Pinpoint the cell where the given text exists, returning its [x, y] midpoint coordinate. 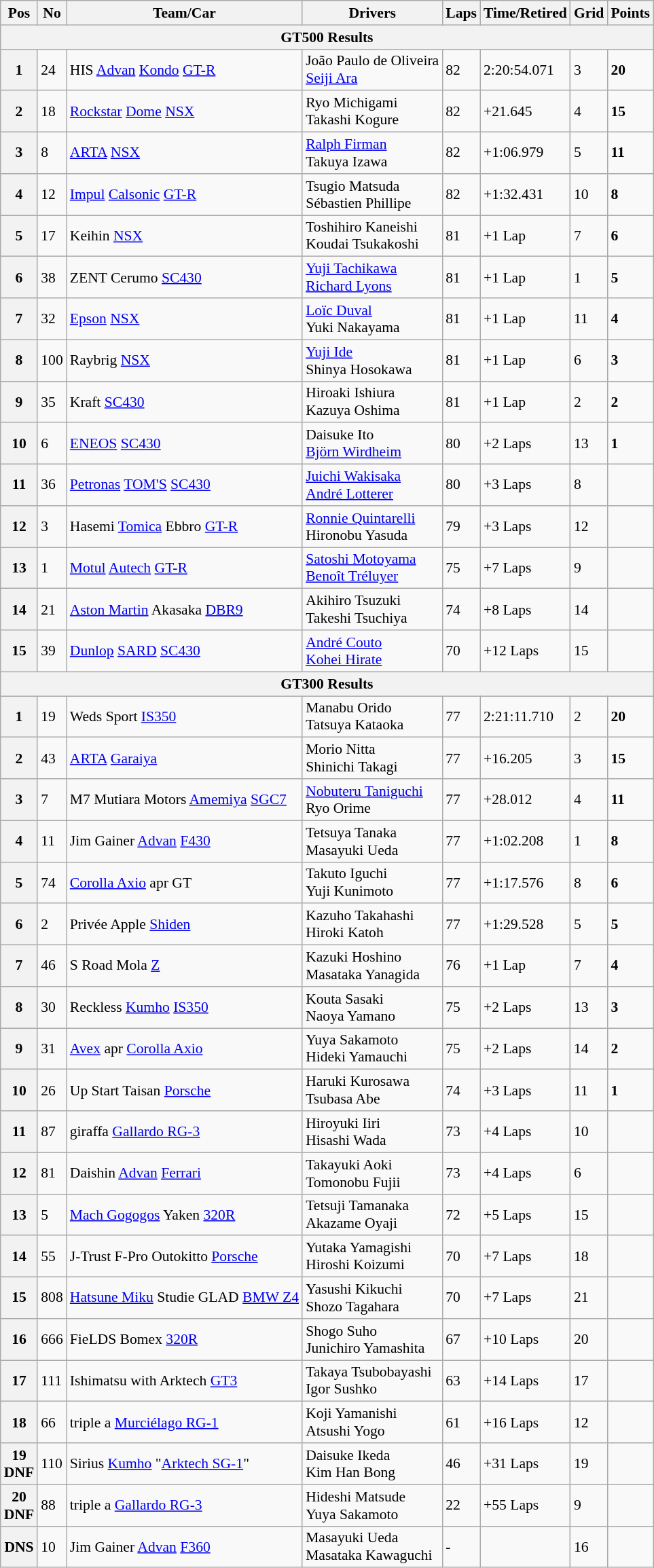
S Road Mola Z [185, 966]
666 [52, 1339]
Epson NSX [185, 319]
+10 Laps [526, 1339]
2:20:54.071 [526, 69]
35 [52, 402]
Koji Yamanishi Atsushi Yogo [372, 1422]
+16 Laps [526, 1422]
111 [52, 1381]
Mach Gogogos Yaken 320R [185, 1214]
Hiroaki Ishiura Kazuya Oshima [372, 402]
Sirius Kumho "Arktech SG-1" [185, 1464]
Shogo Suho Junichiro Yamashita [372, 1339]
Nobuteru Taniguchi Ryo Orime [372, 800]
Loïc Duval Yuki Nakayama [372, 319]
Avex apr Corolla Axio [185, 1049]
Hiroyuki Iiri Hisashi Wada [372, 1131]
+55 Laps [526, 1505]
+16.205 [526, 758]
Ryo Michigami Takashi Kogure [372, 111]
Petronas TOM'S SC430 [185, 485]
Daishin Advan Ferrari [185, 1173]
Toshihiro Kaneishi Koudai Tsukakoshi [372, 236]
Yasushi Kikuchi Shozo Tagahara [372, 1298]
+1:29.528 [526, 925]
Jim Gainer Advan F430 [185, 841]
+1:06.979 [526, 153]
Ishimatsu with Arktech GT3 [185, 1381]
ENEOS SC430 [185, 444]
Privée Apple Shiden [185, 925]
No [52, 13]
GT300 Results [327, 684]
Juichi Wakisaka André Lotterer [372, 485]
66 [52, 1422]
+5 Laps [526, 1214]
88 [52, 1505]
André Couto Kohei Hirate [372, 651]
Points [630, 13]
76 [461, 966]
Yuji Ide Shinya Hosokawa [372, 360]
+28.012 [526, 800]
Tetsuji Tamanaka Akazame Oyaji [372, 1214]
Laps [461, 13]
32 [52, 319]
Kouta Sasaki Naoya Yamano [372, 1008]
Hatsune Miku Studie GLAD BMW Z4 [185, 1298]
Grid [589, 13]
79 [461, 527]
Daisuke Ikeda Kim Han Bong [372, 1464]
55 [52, 1256]
30 [52, 1008]
+14 Laps [526, 1381]
Morio Nitta Shinichi Takagi [372, 758]
100 [52, 360]
GT500 Results [327, 37]
63 [461, 1381]
19DNF [19, 1464]
Kazuki Hoshino Masataka Yanagida [372, 966]
+21.645 [526, 111]
Yuya Sakamoto Hideki Yamauchi [372, 1049]
Team/Car [185, 13]
Yutaka Yamagishi Hiroshi Koizumi [372, 1256]
Time/Retired [526, 13]
43 [52, 758]
giraffa Gallardo RG-3 [185, 1131]
Hasemi Tomica Ebbro GT-R [185, 527]
26 [52, 1091]
39 [52, 651]
Takaya Tsubobayashi Igor Sushko [372, 1381]
Drivers [372, 13]
Ralph Firman Takuya Izawa [372, 153]
+31 Laps [526, 1464]
Corolla Axio apr GT [185, 883]
J-Trust F-Pro Outokitto Porsche [185, 1256]
João Paulo de Oliveira Seiji Ara [372, 69]
87 [52, 1131]
ARTA NSX [185, 153]
FieLDS Bomex 320R [185, 1339]
24 [52, 69]
808 [52, 1298]
Ronnie Quintarelli Hironobu Yasuda [372, 527]
Aston Martin Akasaka DBR9 [185, 610]
Motul Autech GT-R [185, 568]
Kazuho Takahashi Hiroki Katoh [372, 925]
Akihiro Tsuzuki Takeshi Tsuchiya [372, 610]
Jim Gainer Advan F360 [185, 1547]
+1:02.208 [526, 841]
36 [52, 485]
HIS Advan Kondo GT-R [185, 69]
+12 Laps [526, 651]
- [461, 1547]
triple a Murciélago RG-1 [185, 1422]
+1:32.431 [526, 194]
Impul Calsonic GT-R [185, 194]
Manabu Orido Tatsuya Kataoka [372, 717]
Up Start Taisan Porsche [185, 1091]
Keihin NSX [185, 236]
72 [461, 1214]
110 [52, 1464]
Weds Sport IS350 [185, 717]
+1:17.576 [526, 883]
Satoshi Motoyama Benoît Tréluyer [372, 568]
Rockstar Dome NSX [185, 111]
Hideshi Matsude Yuya Sakamoto [372, 1505]
Reckless Kumho IS350 [185, 1008]
22 [461, 1505]
20DNF [19, 1505]
+8 Laps [526, 610]
Tsugio Matsuda Sébastien Phillipe [372, 194]
Haruki Kurosawa Tsubasa Abe [372, 1091]
Yuji Tachikawa Richard Lyons [372, 277]
Pos [19, 13]
Masayuki Ueda Masataka Kawaguchi [372, 1547]
DNS [19, 1547]
Dunlop SARD SC430 [185, 651]
Kraft SC430 [185, 402]
Tetsuya Tanaka Masayuki Ueda [372, 841]
ARTA Garaiya [185, 758]
31 [52, 1049]
67 [461, 1339]
Raybrig NSX [185, 360]
61 [461, 1422]
Daisuke Ito Björn Wirdheim [372, 444]
38 [52, 277]
ZENT Cerumo SC430 [185, 277]
Takayuki Aoki Tomonobu Fujii [372, 1173]
triple a Gallardo RG-3 [185, 1505]
M7 Mutiara Motors Amemiya SGC7 [185, 800]
2:21:11.710 [526, 717]
Takuto Iguchi Yuji Kunimoto [372, 883]
